Pinpoint the cell where the given text exists, returning its (X, Y) midpoint coordinate. 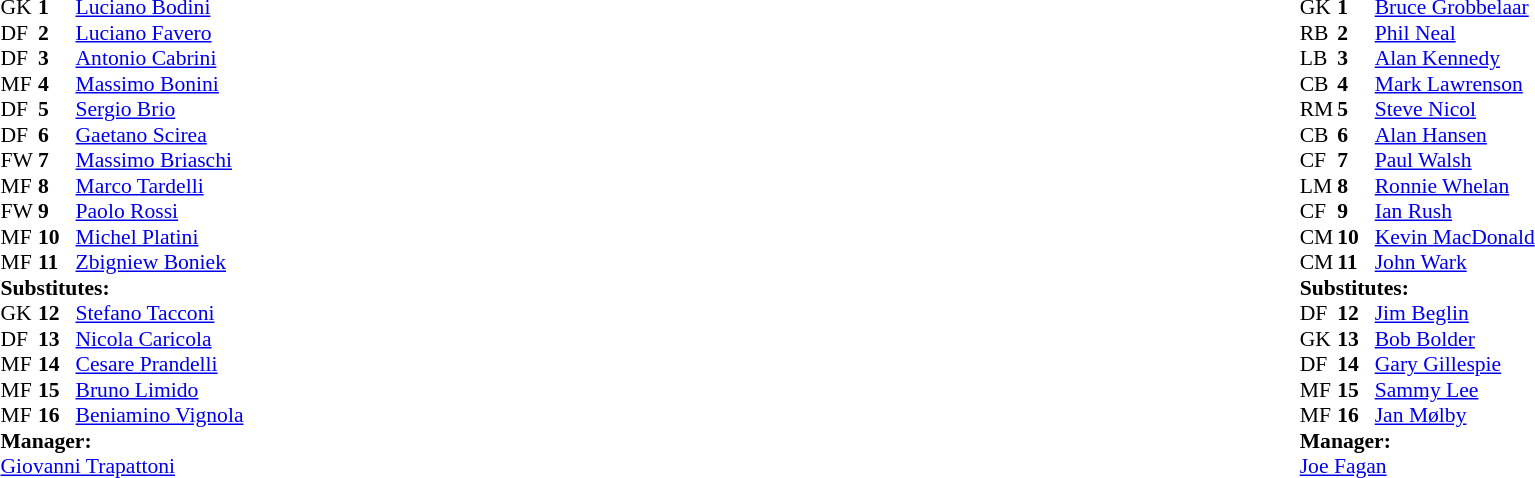
Mark Lawrenson (1455, 84)
Phil Neal (1455, 33)
Marco Tardelli (160, 186)
John Wark (1455, 263)
Paul Walsh (1455, 161)
RM (1319, 109)
Michel Platini (160, 237)
Jim Beglin (1455, 313)
Ian Rush (1455, 211)
Gary Gillespie (1455, 365)
Ronnie Whelan (1455, 186)
Antonio Cabrini (160, 59)
Nicola Caricola (160, 339)
Massimo Briaschi (160, 161)
LM (1319, 186)
RB (1319, 33)
Bruno Limido (160, 390)
Kevin MacDonald (1455, 237)
Alan Kennedy (1455, 59)
Zbigniew Boniek (160, 263)
Paolo Rossi (160, 211)
Massimo Bonini (160, 84)
Alan Hansen (1455, 135)
Beniamino Vignola (160, 415)
Sergio Brio (160, 109)
Cesare Prandelli (160, 365)
Stefano Tacconi (160, 313)
Sammy Lee (1455, 390)
Steve Nicol (1455, 109)
Luciano Favero (160, 33)
LB (1319, 59)
Gaetano Scirea (160, 135)
Bob Bolder (1455, 339)
Jan Mølby (1455, 415)
